Return the [X, Y] coordinate for the center point of the cell that contains the specified text.  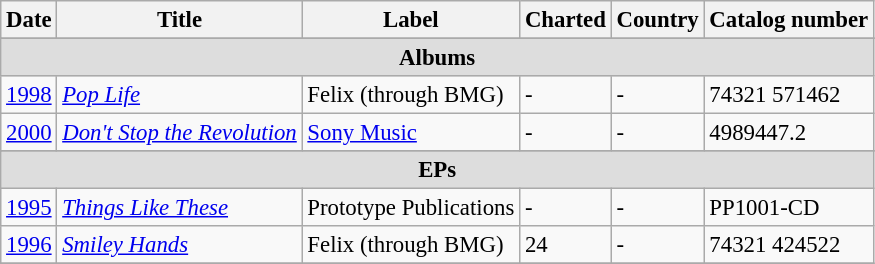
EPs [438, 170]
Label [411, 20]
Sony Music [411, 133]
Prototype Publications [411, 208]
Title [180, 20]
Pop Life [180, 95]
1998 [29, 95]
1995 [29, 208]
74321 424522 [788, 245]
2000 [29, 133]
PP1001-CD [788, 208]
Albums [438, 58]
Charted [566, 20]
24 [566, 245]
1996 [29, 245]
Smiley Hands [180, 245]
Country [658, 20]
Don't Stop the Revolution [180, 133]
Things Like These [180, 208]
74321 571462 [788, 95]
Catalog number [788, 20]
4989447.2 [788, 133]
Date [29, 20]
